Output the [X, Y] coordinate of the center of the cell containing the given text.  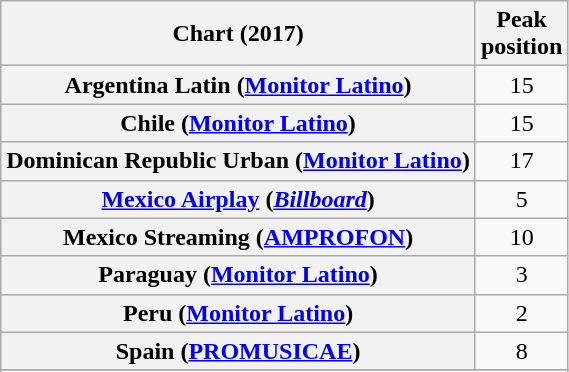
Mexico Streaming (AMPROFON) [238, 237]
Chile (Monitor Latino) [238, 123]
Peakposition [521, 34]
2 [521, 313]
10 [521, 237]
Spain (PROMUSICAE) [238, 351]
Mexico Airplay (Billboard) [238, 199]
3 [521, 275]
Paraguay (Monitor Latino) [238, 275]
17 [521, 161]
8 [521, 351]
5 [521, 199]
Argentina Latin (Monitor Latino) [238, 85]
Peru (Monitor Latino) [238, 313]
Chart (2017) [238, 34]
Dominican Republic Urban (Monitor Latino) [238, 161]
